Output the (x, y) coordinate of the center of the cell containing the given text.  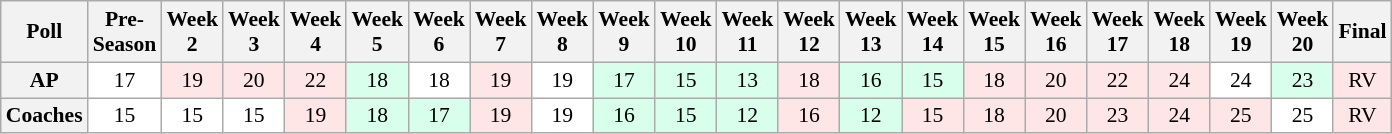
AP (44, 80)
Coaches (44, 116)
Pre-Season (125, 32)
Week14 (933, 32)
Week20 (1303, 32)
Week12 (809, 32)
Week15 (994, 32)
Week7 (501, 32)
Week5 (377, 32)
Week17 (1118, 32)
Week2 (192, 32)
Week10 (686, 32)
Week19 (1241, 32)
Week11 (748, 32)
Week8 (562, 32)
Week3 (254, 32)
Week6 (439, 32)
Week9 (624, 32)
Week18 (1179, 32)
Week16 (1056, 32)
Final (1362, 32)
Poll (44, 32)
13 (748, 80)
Week4 (316, 32)
Week13 (871, 32)
